Scan for the cell matching the given text and deliver its (X, Y) coordinate at center. 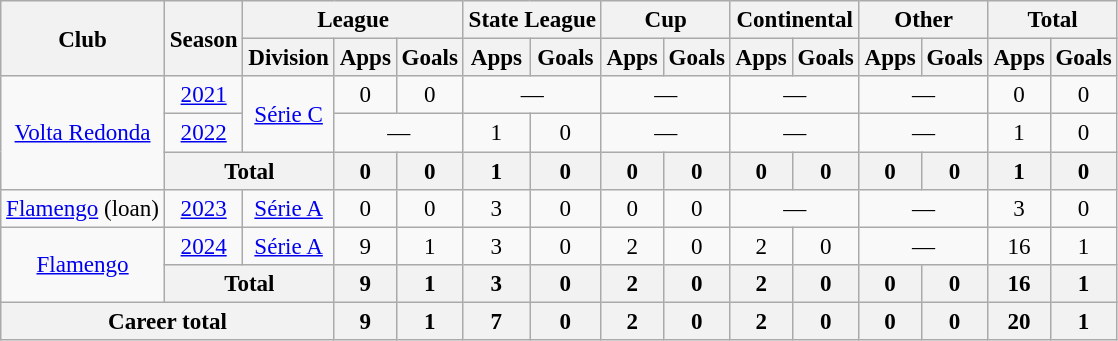
State League (532, 20)
Volta Redonda (83, 132)
Cup (666, 20)
Career total (168, 322)
League (353, 20)
7 (496, 322)
Série C (288, 114)
Season (204, 38)
Club (83, 38)
2022 (204, 133)
Continental (794, 20)
Flamengo (loan) (83, 209)
20 (1019, 322)
2021 (204, 95)
2024 (204, 246)
2023 (204, 209)
Division (288, 58)
Other (924, 20)
Flamengo (83, 264)
